Find where the given text appears and provide that cell's center as [X, Y] coordinate. 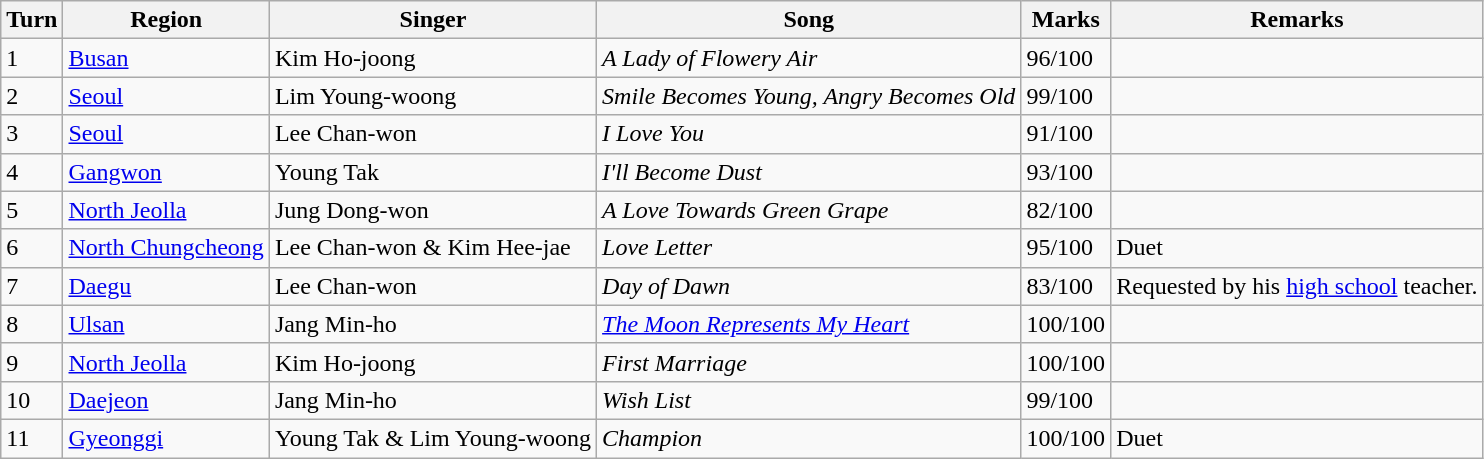
11 [32, 438]
5 [32, 210]
A Lady of Flowery Air [809, 58]
4 [32, 172]
1 [32, 58]
Love Letter [809, 248]
Daejeon [166, 400]
A Love Towards Green Grape [809, 210]
Smile Becomes Young, Angry Becomes Old [809, 96]
93/100 [1066, 172]
Day of Dawn [809, 286]
3 [32, 134]
Requested by his high school teacher. [1297, 286]
Young Tak & Lim Young-woong [432, 438]
Region [166, 20]
Daegu [166, 286]
7 [32, 286]
I'll Become Dust [809, 172]
The Moon Represents My Heart [809, 324]
Gangwon [166, 172]
Remarks [1297, 20]
8 [32, 324]
Turn [32, 20]
2 [32, 96]
North Chungcheong [166, 248]
Song [809, 20]
Wish List [809, 400]
10 [32, 400]
Young Tak [432, 172]
Jung Dong-won [432, 210]
96/100 [1066, 58]
Lee Chan-won & Kim Hee-jae [432, 248]
First Marriage [809, 362]
6 [32, 248]
I Love You [809, 134]
Lim Young-woong [432, 96]
Marks [1066, 20]
91/100 [1066, 134]
Champion [809, 438]
Busan [166, 58]
Singer [432, 20]
Gyeonggi [166, 438]
Ulsan [166, 324]
83/100 [1066, 286]
82/100 [1066, 210]
95/100 [1066, 248]
9 [32, 362]
